Scan for the cell matching the given text and deliver its [X, Y] coordinate at center. 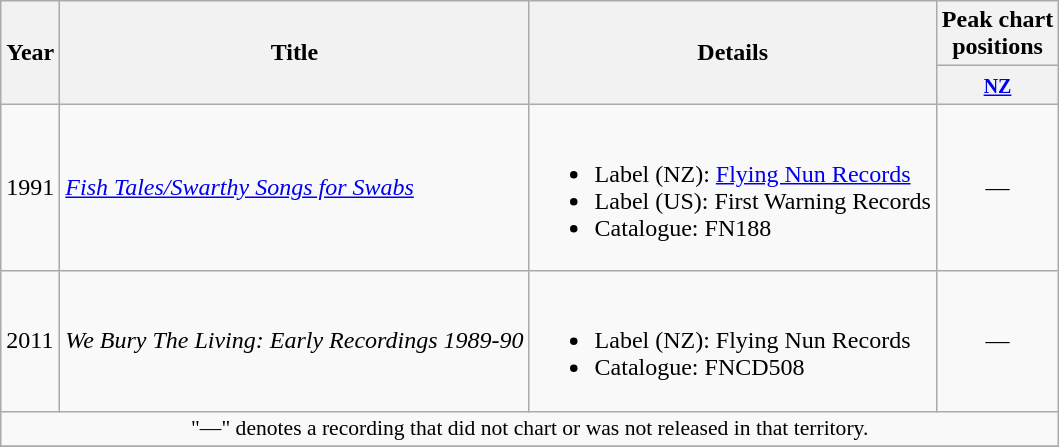
Title [294, 52]
"—" denotes a recording that did not chart or was not released in that territory. [530, 429]
We Bury The Living: Early Recordings 1989-90 [294, 341]
Label (NZ): Flying Nun RecordsLabel (US): First Warning RecordsCatalogue: FN188 [732, 188]
Details [732, 52]
2011 [30, 341]
Peak chartpositions [997, 34]
NZ [997, 85]
Year [30, 52]
Label (NZ): Flying Nun RecordsCatalogue: FNCD508 [732, 341]
Fish Tales/Swarthy Songs for Swabs [294, 188]
1991 [30, 188]
